From the cell containing the given text, extract its center point as (X, Y) coordinate. 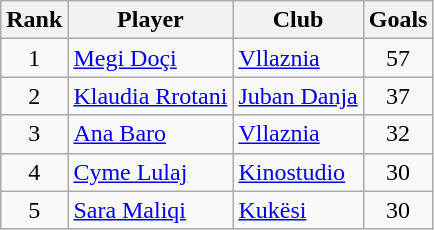
Megi Doçi (150, 58)
4 (34, 172)
Goals (398, 20)
Kinostudio (298, 172)
Rank (34, 20)
2 (34, 96)
5 (34, 210)
Klaudia Rrotani (150, 96)
32 (398, 134)
37 (398, 96)
Juban Danja (298, 96)
Cyme Lulaj (150, 172)
Ana Baro (150, 134)
Kukësi (298, 210)
Player (150, 20)
Club (298, 20)
1 (34, 58)
57 (398, 58)
3 (34, 134)
Sara Maliqi (150, 210)
